Find where the given text appears and provide that cell's center as (x, y) coordinate. 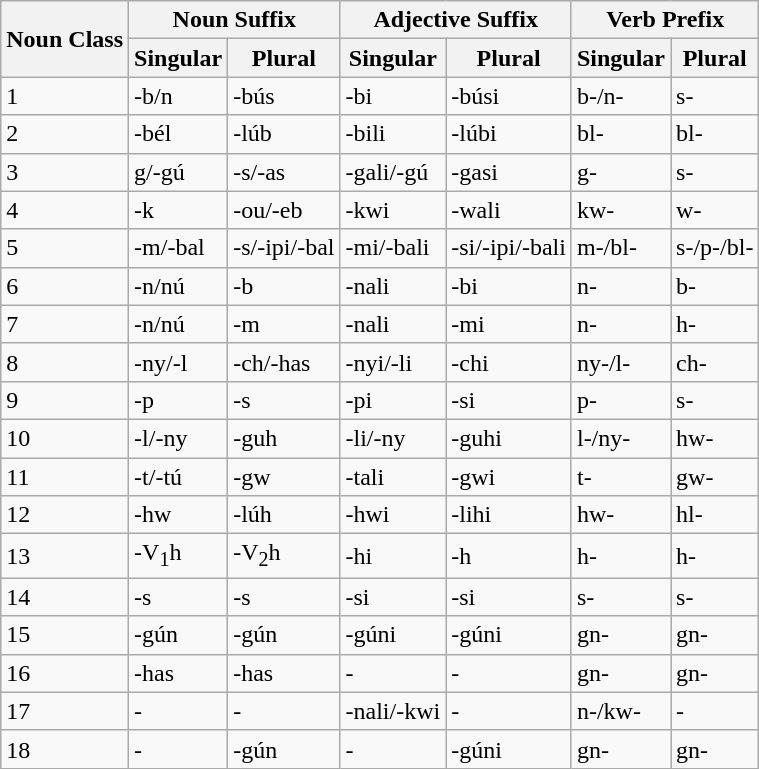
8 (65, 362)
1 (65, 96)
-V2h (284, 556)
18 (65, 749)
-mi (509, 324)
-bili (393, 134)
Verb Prefix (664, 20)
t- (620, 477)
g- (620, 172)
-kwi (393, 210)
-h (509, 556)
-lihi (509, 515)
9 (65, 400)
-búsi (509, 96)
-pi (393, 400)
m-/bl- (620, 248)
-tali (393, 477)
12 (65, 515)
6 (65, 286)
5 (65, 248)
-gali/-gú (393, 172)
ny-/l- (620, 362)
-ny/-l (178, 362)
b- (715, 286)
-gwi (509, 477)
n-/kw- (620, 711)
g/-gú (178, 172)
15 (65, 635)
-l/-ny (178, 438)
Adjective Suffix (456, 20)
-k (178, 210)
-hi (393, 556)
2 (65, 134)
-hwi (393, 515)
-wali (509, 210)
-nyi/-li (393, 362)
-si/-ipi/-bali (509, 248)
ch- (715, 362)
Noun Suffix (234, 20)
11 (65, 477)
gw- (715, 477)
-t/-tú (178, 477)
-gw (284, 477)
-V1h (178, 556)
kw- (620, 210)
16 (65, 673)
-lúh (284, 515)
-lúb (284, 134)
13 (65, 556)
-m/-bal (178, 248)
-nali/-kwi (393, 711)
-b (284, 286)
-guh (284, 438)
-s/-ipi/-bal (284, 248)
-ou/-eb (284, 210)
-guhi (509, 438)
10 (65, 438)
p- (620, 400)
-bús (284, 96)
17 (65, 711)
-lúbi (509, 134)
-mi/-bali (393, 248)
4 (65, 210)
-hw (178, 515)
-chi (509, 362)
-m (284, 324)
-s/-as (284, 172)
3 (65, 172)
b-/n- (620, 96)
hl- (715, 515)
-li/-ny (393, 438)
l-/ny- (620, 438)
7 (65, 324)
-gasi (509, 172)
w- (715, 210)
-p (178, 400)
14 (65, 597)
s-/p-/bl- (715, 248)
-ch/-has (284, 362)
Noun Class (65, 39)
-bél (178, 134)
-b/n (178, 96)
